Provide the [X, Y] coordinate of the cell's center where the given text is located.  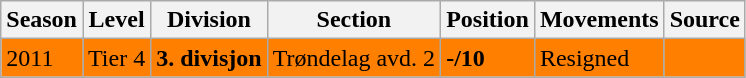
Season [42, 20]
2011 [42, 58]
Resigned [599, 58]
Trøndelag avd. 2 [354, 58]
Tier 4 [116, 58]
Division [209, 20]
Source [704, 20]
Movements [599, 20]
-/10 [488, 58]
Section [354, 20]
Level [116, 20]
3. divisjon [209, 58]
Position [488, 20]
